Extract the (x, y) coordinate from the center of the cell holding the provided text.  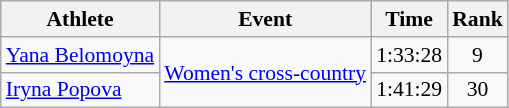
Event (265, 19)
Time (409, 19)
Iryna Popova (80, 90)
9 (478, 55)
Women's cross-country (265, 72)
1:33:28 (409, 55)
1:41:29 (409, 90)
Yana Belomoyna (80, 55)
Athlete (80, 19)
Rank (478, 19)
30 (478, 90)
